Return the (X, Y) coordinate for the center point of the cell that contains the specified text.  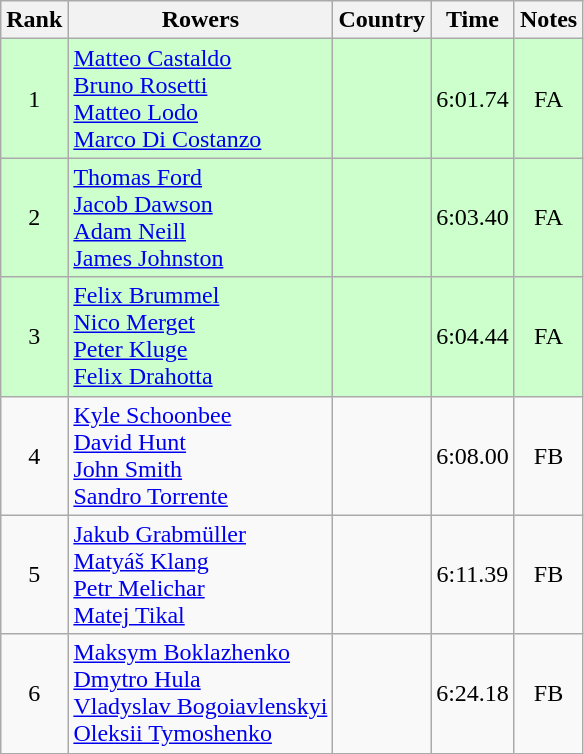
Rank (34, 20)
Notes (548, 20)
6:11.39 (473, 574)
2 (34, 218)
Country (382, 20)
5 (34, 574)
6:04.44 (473, 336)
1 (34, 98)
4 (34, 456)
Time (473, 20)
Thomas FordJacob DawsonAdam NeillJames Johnston (200, 218)
6:08.00 (473, 456)
Kyle SchoonbeeDavid HuntJohn SmithSandro Torrente (200, 456)
Jakub GrabmüllerMatyáš KlangPetr MelicharMatej Tikal (200, 574)
Maksym BoklazhenkoDmytro HulaVladyslav BogoiavlenskyiOleksii Tymoshenko (200, 694)
6 (34, 694)
Felix BrummelNico MergetPeter KlugeFelix Drahotta (200, 336)
Matteo CastaldoBruno RosettiMatteo LodoMarco Di Costanzo (200, 98)
6:03.40 (473, 218)
3 (34, 336)
6:24.18 (473, 694)
6:01.74 (473, 98)
Rowers (200, 20)
